Extract the (X, Y) coordinate from the center of the cell holding the provided text.  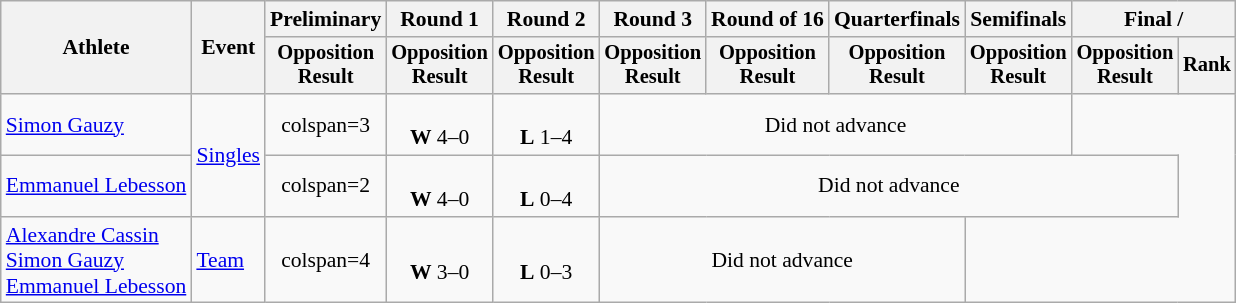
Singles (228, 155)
Quarterfinals (897, 19)
Emmanuel Lebesson (96, 186)
Round of 16 (768, 19)
Rank (1207, 66)
L 1–4 (546, 124)
L 0–4 (546, 186)
Round 2 (546, 19)
colspan=3 (326, 124)
Event (228, 48)
Final / (1154, 19)
colspan=2 (326, 186)
Round 3 (652, 19)
Round 1 (440, 19)
Athlete (96, 48)
Preliminary (326, 19)
Semifinals (1018, 19)
Simon Gauzy (96, 124)
